Capture the cell that displays the provided text and extract its [X, Y] central coordinate. 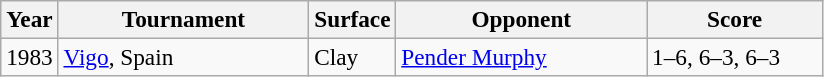
Pender Murphy [522, 57]
Clay [352, 57]
Tournament [184, 19]
Year [30, 19]
Vigo, Spain [184, 57]
1–6, 6–3, 6–3 [735, 57]
Surface [352, 19]
Opponent [522, 19]
1983 [30, 57]
Score [735, 19]
